Scan for the cell matching the given text and deliver its [X, Y] coordinate at center. 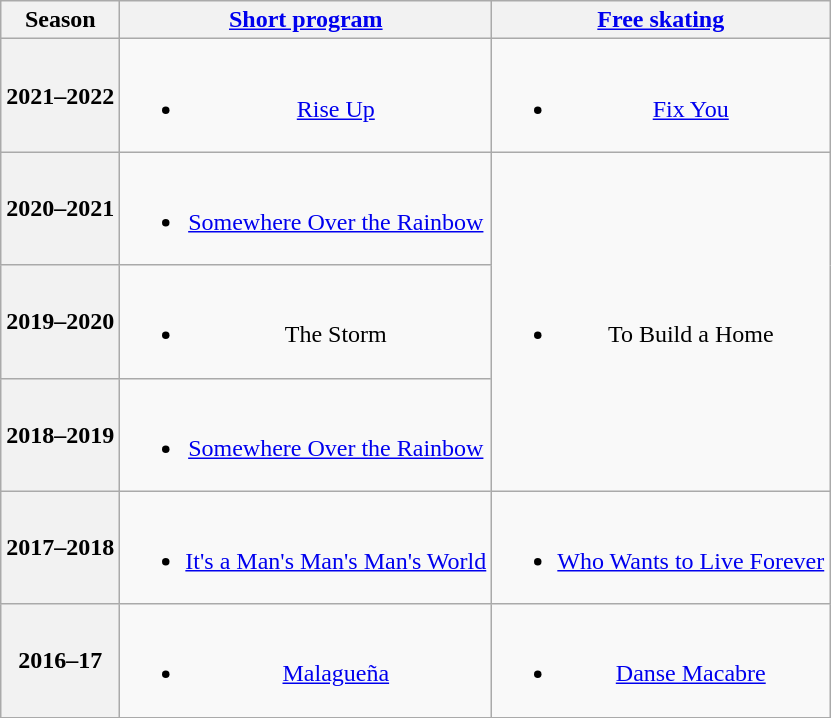
2020–2021 [60, 208]
2018–2019 [60, 434]
2021–2022 [60, 96]
Rise Up [306, 96]
Short program [306, 20]
2019–2020 [60, 322]
Danse Macabre [661, 660]
Season [60, 20]
The Storm [306, 322]
2016–17 [60, 660]
Free skating [661, 20]
It's a Man's Man's Man's World [306, 548]
To Build a Home [661, 322]
2017–2018 [60, 548]
Who Wants to Live Forever [661, 548]
Fix You [661, 96]
Malagueña [306, 660]
